Pinpoint the cell where the given text exists, returning its [x, y] midpoint coordinate. 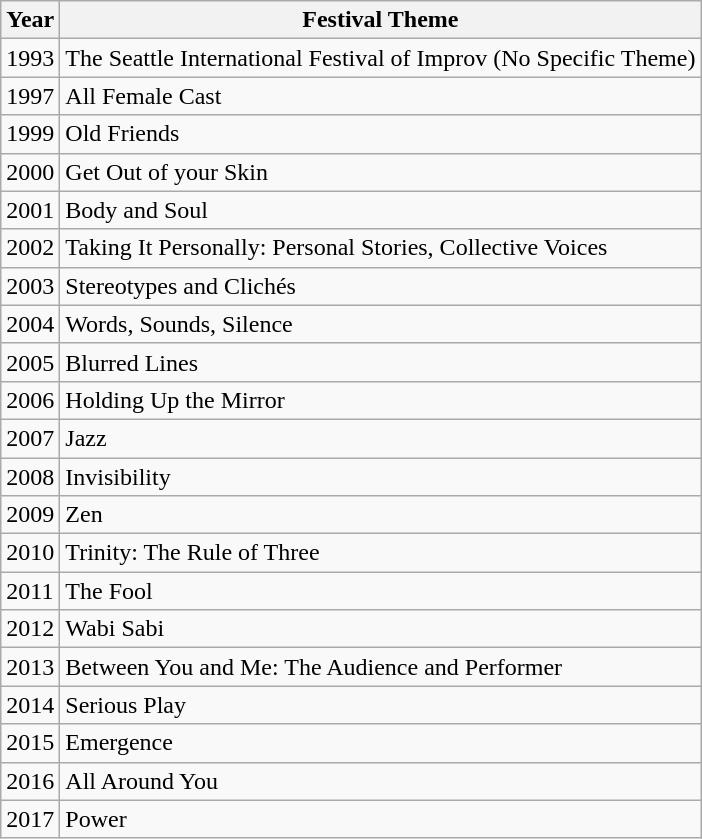
2017 [30, 819]
Stereotypes and Clichés [380, 286]
2007 [30, 438]
1993 [30, 58]
2006 [30, 400]
Get Out of your Skin [380, 172]
Power [380, 819]
Serious Play [380, 705]
2009 [30, 515]
Year [30, 20]
Old Friends [380, 134]
Festival Theme [380, 20]
The Seattle International Festival of Improv (No Specific Theme) [380, 58]
Trinity: The Rule of Three [380, 553]
Words, Sounds, Silence [380, 324]
2001 [30, 210]
2000 [30, 172]
2005 [30, 362]
1999 [30, 134]
The Fool [380, 591]
All Female Cast [380, 96]
Body and Soul [380, 210]
Wabi Sabi [380, 629]
2013 [30, 667]
Between You and Me: The Audience and Performer [380, 667]
2011 [30, 591]
Invisibility [380, 477]
All Around You [380, 781]
1997 [30, 96]
Holding Up the Mirror [380, 400]
Taking It Personally: Personal Stories, Collective Voices [380, 248]
2004 [30, 324]
2002 [30, 248]
Blurred Lines [380, 362]
Emergence [380, 743]
2015 [30, 743]
2003 [30, 286]
2010 [30, 553]
Zen [380, 515]
2014 [30, 705]
2016 [30, 781]
2008 [30, 477]
2012 [30, 629]
Jazz [380, 438]
